Determine the (x, y) coordinate at the center of the cell enclosing the given text.  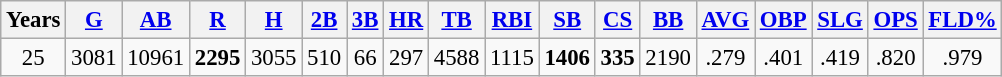
RBI (512, 20)
FLD% (962, 20)
CS (618, 20)
BB (668, 20)
SB (567, 20)
2295 (217, 58)
G (94, 20)
OBP (782, 20)
AVG (725, 20)
H (274, 20)
HR (406, 20)
SLG (840, 20)
510 (324, 58)
66 (366, 58)
3B (366, 20)
1115 (512, 58)
AB (156, 20)
.279 (725, 58)
3055 (274, 58)
TB (457, 20)
335 (618, 58)
10961 (156, 58)
1406 (567, 58)
R (217, 20)
3081 (94, 58)
4588 (457, 58)
297 (406, 58)
.401 (782, 58)
Years (34, 20)
.979 (962, 58)
OPS (896, 20)
2B (324, 20)
.419 (840, 58)
2190 (668, 58)
.820 (896, 58)
25 (34, 58)
